Identify which cell holds the provided text, then report its (X, Y) central coordinate. 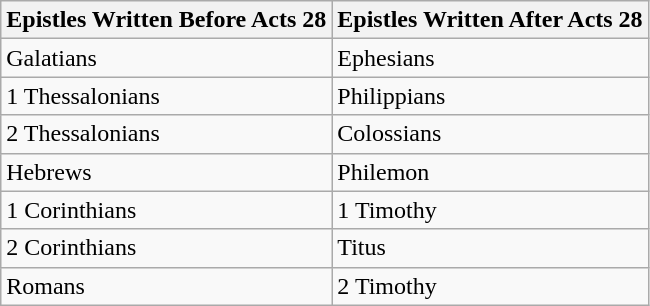
2 Thessalonians (166, 134)
1 Corinthians (166, 210)
Philemon (490, 172)
Titus (490, 248)
Romans (166, 286)
1 Timothy (490, 210)
2 Corinthians (166, 248)
Galatians (166, 58)
Epistles Written After Acts 28 (490, 20)
2 Timothy (490, 286)
Hebrews (166, 172)
1 Thessalonians (166, 96)
Philippians (490, 96)
Colossians (490, 134)
Ephesians (490, 58)
Epistles Written Before Acts 28 (166, 20)
